Scan for the cell matching the given text and deliver its [x, y] coordinate at center. 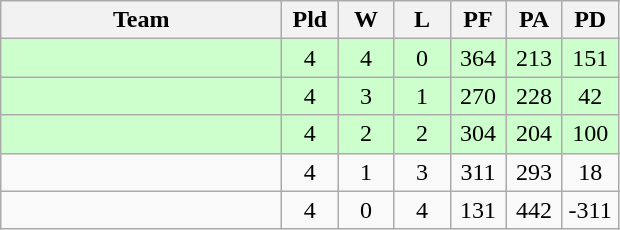
442 [534, 210]
311 [478, 172]
PF [478, 20]
W [366, 20]
131 [478, 210]
Team [142, 20]
204 [534, 134]
364 [478, 58]
213 [534, 58]
L [422, 20]
PD [590, 20]
Pld [310, 20]
304 [478, 134]
PA [534, 20]
18 [590, 172]
151 [590, 58]
293 [534, 172]
228 [534, 96]
-311 [590, 210]
270 [478, 96]
100 [590, 134]
42 [590, 96]
